For the text-containing cell, return its midpoint in [X, Y] coordinate format. 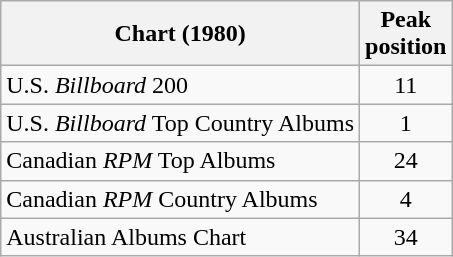
Peakposition [406, 34]
Canadian RPM Top Albums [180, 161]
Australian Albums Chart [180, 237]
11 [406, 85]
U.S. Billboard Top Country Albums [180, 123]
4 [406, 199]
34 [406, 237]
1 [406, 123]
Canadian RPM Country Albums [180, 199]
Chart (1980) [180, 34]
U.S. Billboard 200 [180, 85]
24 [406, 161]
